Capture the cell that displays the provided text and extract its [X, Y] central coordinate. 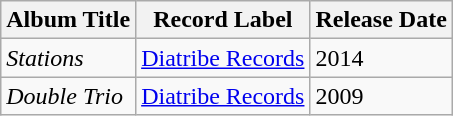
Release Date [381, 20]
Record Label [223, 20]
Stations [68, 58]
2009 [381, 96]
Double Trio [68, 96]
2014 [381, 58]
Album Title [68, 20]
